Determine the (x, y) coordinate at the center of the cell enclosing the given text.  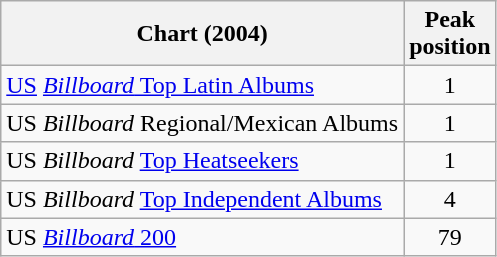
Chart (2004) (202, 34)
79 (450, 237)
US Billboard Top Heatseekers (202, 161)
US Billboard 200 (202, 237)
US Billboard Top Independent Albums (202, 199)
US Billboard Top Latin Albums (202, 85)
Peakposition (450, 34)
4 (450, 199)
US Billboard Regional/Mexican Albums (202, 123)
